Search for the cell housing the specified text and yield its (X, Y) center coordinate. 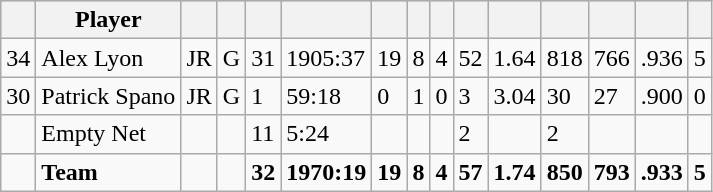
3 (470, 96)
818 (564, 58)
Team (108, 172)
32 (264, 172)
.933 (662, 172)
766 (612, 58)
850 (564, 172)
Player (108, 20)
793 (612, 172)
11 (264, 134)
57 (470, 172)
27 (612, 96)
1.64 (514, 58)
Alex Lyon (108, 58)
Empty Net (108, 134)
1905:37 (326, 58)
52 (470, 58)
Patrick Spano (108, 96)
.936 (662, 58)
59:18 (326, 96)
1.74 (514, 172)
31 (264, 58)
5:24 (326, 134)
34 (18, 58)
.900 (662, 96)
1970:19 (326, 172)
3.04 (514, 96)
